Search for the cell housing the specified text and yield its [x, y] center coordinate. 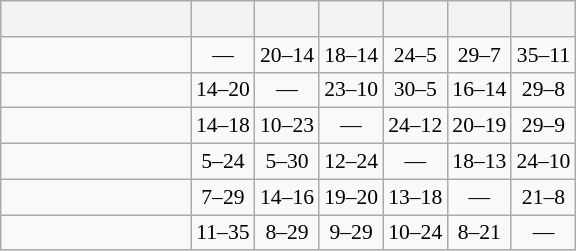
18–14 [351, 55]
29–7 [479, 55]
29–8 [543, 90]
8–29 [287, 233]
20–14 [287, 55]
14–20 [223, 90]
8–21 [479, 233]
9–29 [351, 233]
29–9 [543, 126]
21–8 [543, 197]
18–13 [479, 162]
14–18 [223, 126]
13–18 [415, 197]
5–24 [223, 162]
10–24 [415, 233]
7–29 [223, 197]
19–20 [351, 197]
14–16 [287, 197]
10–23 [287, 126]
20–19 [479, 126]
30–5 [415, 90]
16–14 [479, 90]
11–35 [223, 233]
24–5 [415, 55]
24–12 [415, 126]
35–11 [543, 55]
24–10 [543, 162]
23–10 [351, 90]
5–30 [287, 162]
12–24 [351, 162]
